Determine the [X, Y] coordinate at the center of the cell enclosing the given text.  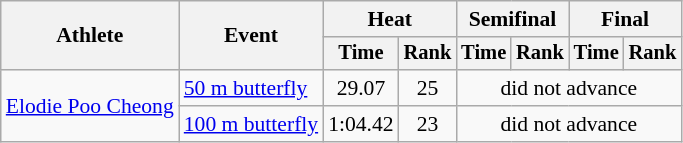
25 [428, 88]
23 [428, 124]
Final [625, 19]
Semifinal [512, 19]
Elodie Poo Cheong [90, 106]
100 m butterfly [251, 124]
50 m butterfly [251, 88]
1:04.42 [360, 124]
Athlete [90, 36]
Event [251, 36]
29.07 [360, 88]
Heat [390, 19]
